Pinpoint the cell where the given text exists, returning its [x, y] midpoint coordinate. 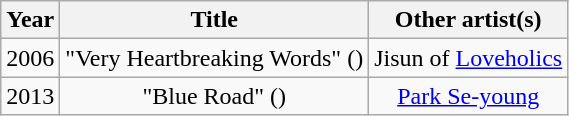
"Very Heartbreaking Words" () [214, 58]
Year [30, 20]
2006 [30, 58]
2013 [30, 96]
Title [214, 20]
"Blue Road" () [214, 96]
Other artist(s) [468, 20]
Park Se-young [468, 96]
Jisun of Loveholics [468, 58]
